Find where the given text appears and provide that cell's center as [X, Y] coordinate. 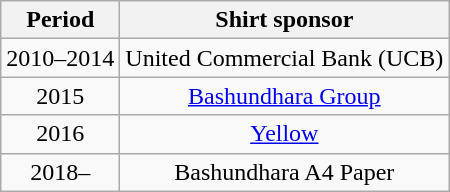
2010–2014 [60, 58]
Bashundhara A4 Paper [284, 172]
2018– [60, 172]
United Commercial Bank (UCB) [284, 58]
Shirt sponsor [284, 20]
Bashundhara Group [284, 96]
2015 [60, 96]
2016 [60, 134]
Yellow [284, 134]
Period [60, 20]
